For the text-containing cell, return its midpoint in [X, Y] coordinate format. 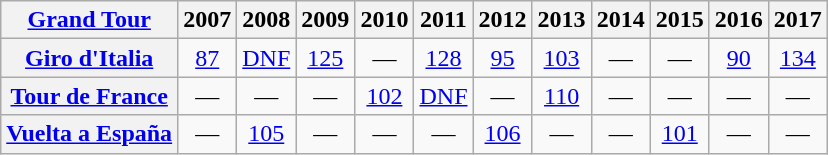
2016 [738, 20]
Vuelta a España [90, 134]
105 [266, 134]
128 [444, 58]
2015 [680, 20]
2007 [208, 20]
2013 [562, 20]
2012 [502, 20]
2008 [266, 20]
Tour de France [90, 96]
101 [680, 134]
106 [502, 134]
2011 [444, 20]
102 [384, 96]
134 [798, 58]
103 [562, 58]
Grand Tour [90, 20]
90 [738, 58]
2009 [326, 20]
110 [562, 96]
2014 [620, 20]
87 [208, 58]
125 [326, 58]
95 [502, 58]
2017 [798, 20]
2010 [384, 20]
Giro d'Italia [90, 58]
